Provide the (x, y) coordinate of the cell's center where the given text is located.  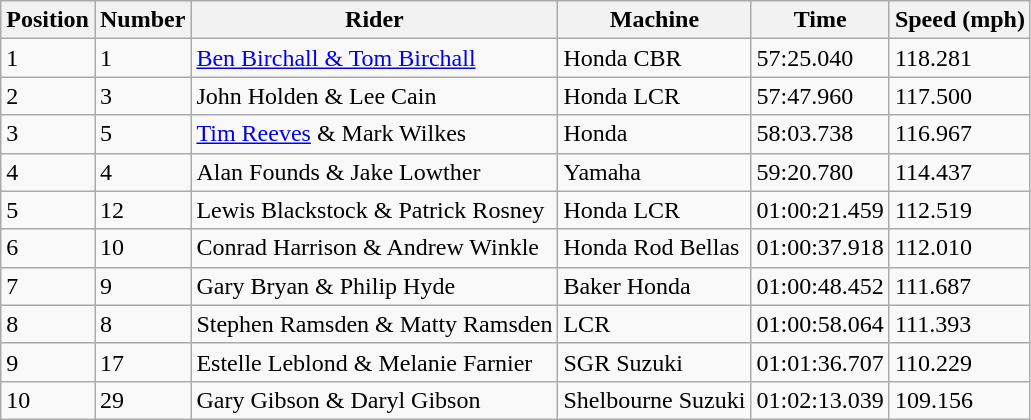
57:25.040 (820, 58)
117.500 (960, 96)
Estelle Leblond & Melanie Farnier (374, 362)
111.393 (960, 324)
12 (142, 210)
Machine (654, 20)
59:20.780 (820, 172)
Speed (mph) (960, 20)
Shelbourne Suzuki (654, 400)
Yamaha (654, 172)
111.687 (960, 286)
29 (142, 400)
112.010 (960, 248)
Lewis Blackstock & Patrick Rosney (374, 210)
01:00:21.459 (820, 210)
Honda Rod Bellas (654, 248)
LCR (654, 324)
Gary Bryan & Philip Hyde (374, 286)
01:01:36.707 (820, 362)
Gary Gibson & Daryl Gibson (374, 400)
2 (48, 96)
118.281 (960, 58)
Ben Birchall & Tom Birchall (374, 58)
Conrad Harrison & Andrew Winkle (374, 248)
Time (820, 20)
01:02:13.039 (820, 400)
Honda (654, 134)
6 (48, 248)
01:00:48.452 (820, 286)
17 (142, 362)
114.437 (960, 172)
Stephen Ramsden & Matty Ramsden (374, 324)
Baker Honda (654, 286)
John Holden & Lee Cain (374, 96)
Tim Reeves & Mark Wilkes (374, 134)
Number (142, 20)
109.156 (960, 400)
112.519 (960, 210)
110.229 (960, 362)
SGR Suzuki (654, 362)
116.967 (960, 134)
01:00:58.064 (820, 324)
7 (48, 286)
Honda CBR (654, 58)
Position (48, 20)
58:03.738 (820, 134)
Alan Founds & Jake Lowther (374, 172)
57:47.960 (820, 96)
Rider (374, 20)
01:00:37.918 (820, 248)
